Identify which cell holds the provided text, then report its (X, Y) central coordinate. 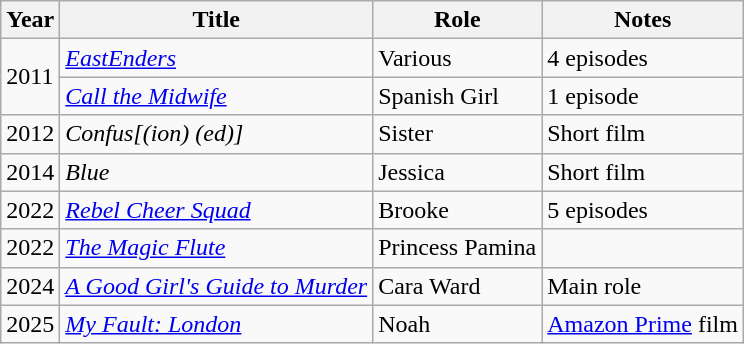
Princess Pamina (458, 248)
Year (30, 20)
Notes (643, 20)
2024 (30, 286)
My Fault: London (216, 324)
Confus[(ion) (ed)] (216, 134)
2014 (30, 172)
Title (216, 20)
Noah (458, 324)
Rebel Cheer Squad (216, 210)
Cara Ward (458, 286)
EastEnders (216, 58)
Amazon Prime film (643, 324)
2025 (30, 324)
The Magic Flute (216, 248)
Main role (643, 286)
Blue (216, 172)
Brooke (458, 210)
Call the Midwife (216, 96)
Various (458, 58)
A Good Girl's Guide to Murder (216, 286)
Sister (458, 134)
1 episode (643, 96)
2011 (30, 77)
Jessica (458, 172)
5 episodes (643, 210)
2012 (30, 134)
Role (458, 20)
4 episodes (643, 58)
Spanish Girl (458, 96)
